From the cell containing the given text, extract its center point as (X, Y) coordinate. 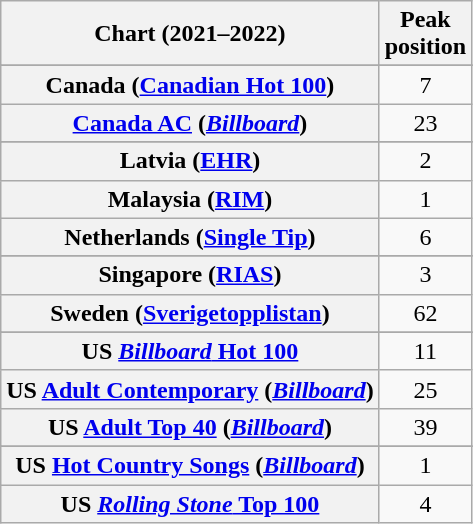
39 (425, 427)
62 (425, 313)
2 (425, 161)
Latvia (EHR) (190, 161)
US Hot Country Songs (Billboard) (190, 465)
3 (425, 275)
US Rolling Stone Top 100 (190, 503)
US Adult Contemporary (Billboard) (190, 389)
Sweden (Sverigetopplistan) (190, 313)
Canada AC (Billboard) (190, 123)
11 (425, 351)
23 (425, 123)
6 (425, 237)
4 (425, 503)
US Adult Top 40 (Billboard) (190, 427)
25 (425, 389)
Netherlands (Single Tip) (190, 237)
US Billboard Hot 100 (190, 351)
7 (425, 85)
Canada (Canadian Hot 100) (190, 85)
Singapore (RIAS) (190, 275)
Chart (2021–2022) (190, 34)
Malaysia (RIM) (190, 199)
Peakposition (425, 34)
